Identify which cell holds the provided text, then report its [x, y] central coordinate. 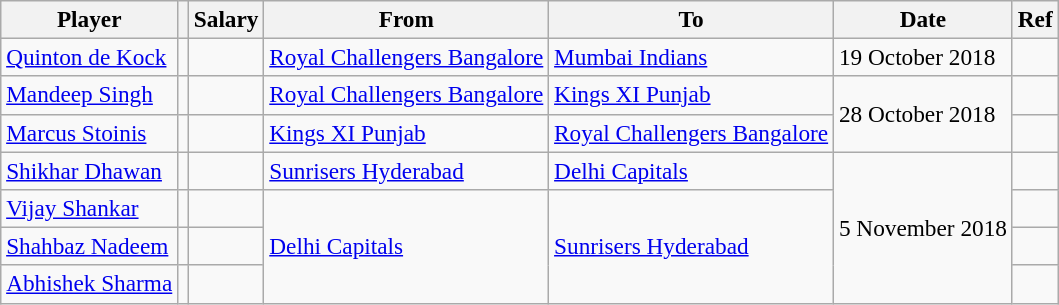
Ref [1035, 19]
Mumbai Indians [692, 57]
Mandeep Singh [90, 95]
Date [924, 19]
Vijay Shankar [90, 208]
Abhishek Sharma [90, 284]
Shahbaz Nadeem [90, 246]
To [692, 19]
Salary [226, 19]
28 October 2018 [924, 114]
19 October 2018 [924, 57]
Player [90, 19]
5 November 2018 [924, 226]
Quinton de Kock [90, 57]
From [406, 19]
Shikhar Dhawan [90, 170]
Marcus Stoinis [90, 133]
